Return the (x, y) coordinate for the center point of the cell that contains the specified text.  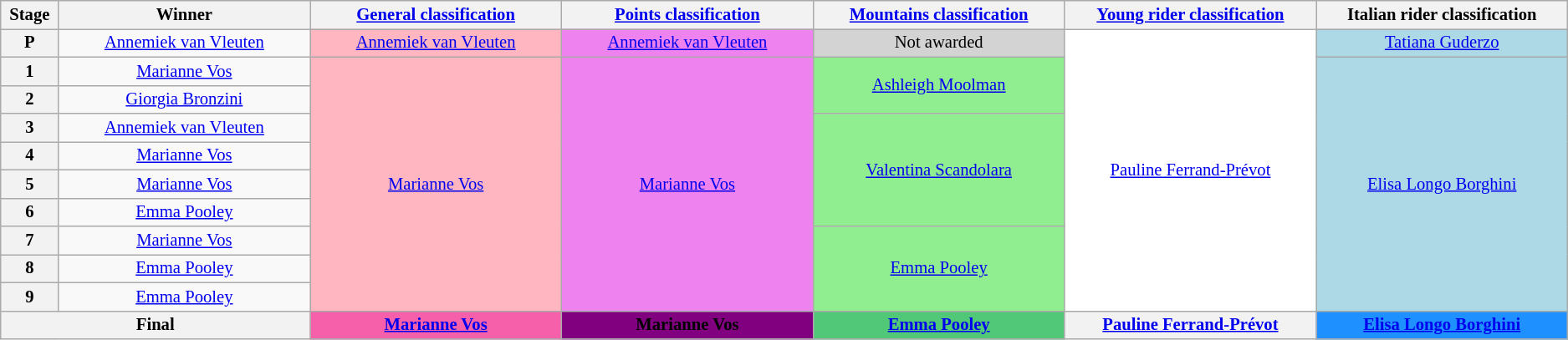
Final (156, 325)
1 (30, 71)
Not awarded (938, 43)
Giorgia Bronzini (184, 99)
3 (30, 128)
Ashleigh Moolman (938, 85)
Young rider classification (1191, 14)
Valentina Scandolara (938, 170)
2 (30, 99)
P (30, 43)
4 (30, 155)
Italian rider classification (1442, 14)
Points classification (687, 14)
7 (30, 240)
Tatiana Guderzo (1442, 43)
General classification (437, 14)
5 (30, 184)
9 (30, 297)
Winner (184, 14)
6 (30, 212)
8 (30, 268)
Stage (30, 14)
Mountains classification (938, 14)
